Detect which cell encompasses the target text, then output its (X, Y) center coordinate. 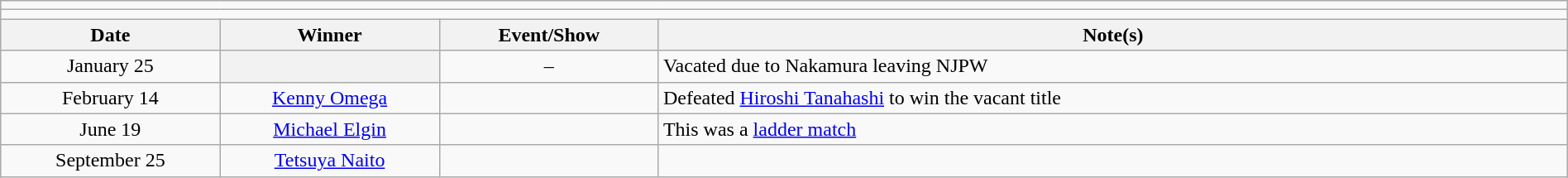
Tetsuya Naito (329, 161)
Michael Elgin (329, 129)
Kenny Omega (329, 98)
Event/Show (549, 35)
Note(s) (1113, 35)
September 25 (111, 161)
January 25 (111, 66)
Date (111, 35)
This was a ladder match (1113, 129)
Vacated due to Nakamura leaving NJPW (1113, 66)
June 19 (111, 129)
Defeated Hiroshi Tanahashi to win the vacant title (1113, 98)
– (549, 66)
February 14 (111, 98)
Winner (329, 35)
